For the text-containing cell, return its midpoint in [x, y] coordinate format. 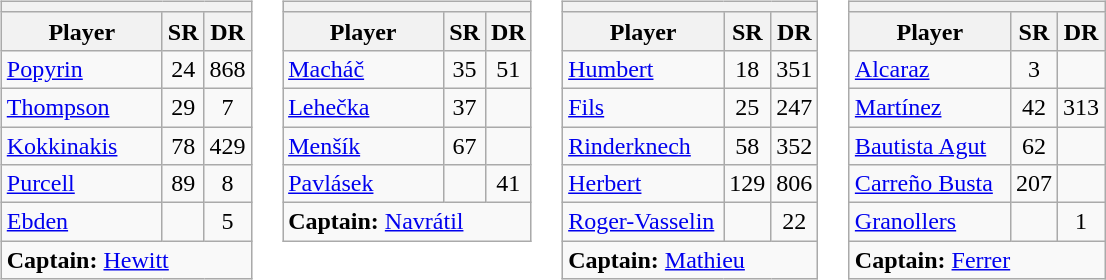
5 [228, 222]
41 [508, 184]
Captain: Navrátil [408, 222]
1 [1080, 222]
67 [465, 145]
42 [1034, 107]
429 [228, 145]
Captain: Hewitt [126, 260]
24 [183, 69]
868 [228, 69]
Thompson [82, 107]
Kokkinakis [82, 145]
Fils [644, 107]
Captain: Ferrer [976, 260]
29 [183, 107]
Humbert [644, 69]
Martínez [930, 107]
78 [183, 145]
8 [228, 184]
806 [794, 184]
Purcell [82, 184]
58 [748, 145]
Alcaraz [930, 69]
51 [508, 69]
207 [1034, 184]
Carreño Busta [930, 184]
313 [1080, 107]
Ebden [82, 222]
352 [794, 145]
Bautista Agut [930, 145]
Granollers [930, 222]
Herbert [644, 184]
22 [794, 222]
Captain: Mathieu [690, 260]
18 [748, 69]
Rinderknech [644, 145]
35 [465, 69]
Roger-Vasselin [644, 222]
351 [794, 69]
7 [228, 107]
247 [794, 107]
Menšík [364, 145]
Lehečka [364, 107]
Macháč [364, 69]
37 [465, 107]
3 [1034, 69]
62 [1034, 145]
129 [748, 184]
Popyrin [82, 69]
89 [183, 184]
Pavlásek [364, 184]
25 [748, 107]
